Determine the (x, y) coordinate at the center of the cell enclosing the given text.  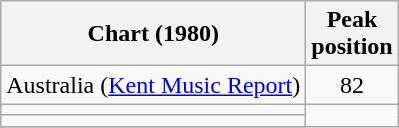
Chart (1980) (154, 34)
82 (352, 85)
Peakposition (352, 34)
Australia (Kent Music Report) (154, 85)
